Detect which cell encompasses the target text, then output its (X, Y) center coordinate. 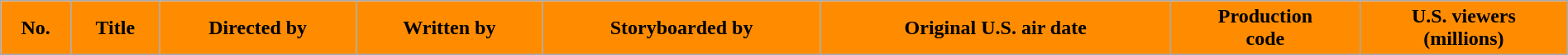
Written by (450, 28)
Title (116, 28)
Storyboarded by (681, 28)
Original U.S. air date (996, 28)
U.S. viewers(millions) (1464, 28)
Directed by (258, 28)
No. (36, 28)
Productioncode (1265, 28)
